Extract the [X, Y] coordinate from the center of the cell holding the provided text.  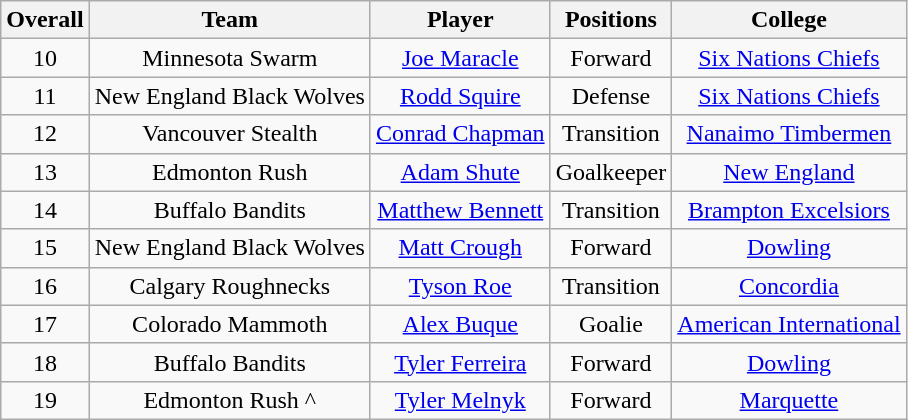
10 [45, 58]
Player [460, 20]
Defense [611, 96]
Team [230, 20]
New England [789, 172]
Positions [611, 20]
Concordia [789, 286]
19 [45, 400]
18 [45, 362]
13 [45, 172]
Alex Buque [460, 324]
Adam Shute [460, 172]
Goalie [611, 324]
Minnesota Swarm [230, 58]
Overall [45, 20]
Matthew Bennett [460, 210]
17 [45, 324]
12 [45, 134]
14 [45, 210]
American International [789, 324]
Tyler Ferreira [460, 362]
15 [45, 248]
College [789, 20]
Brampton Excelsiors [789, 210]
Calgary Roughnecks [230, 286]
Colorado Mammoth [230, 324]
Edmonton Rush ^ [230, 400]
Edmonton Rush [230, 172]
Matt Crough [460, 248]
Nanaimo Timbermen [789, 134]
11 [45, 96]
Vancouver Stealth [230, 134]
Rodd Squire [460, 96]
Tyson Roe [460, 286]
Conrad Chapman [460, 134]
Tyler Melnyk [460, 400]
Joe Maracle [460, 58]
16 [45, 286]
Marquette [789, 400]
Goalkeeper [611, 172]
